Pinpoint the cell where the given text exists, returning its [x, y] midpoint coordinate. 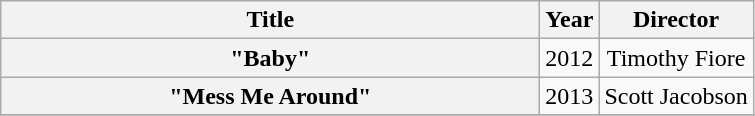
2012 [570, 58]
Timothy Fiore [676, 58]
Director [676, 20]
"Mess Me Around" [270, 96]
Scott Jacobson [676, 96]
Title [270, 20]
"Baby" [270, 58]
2013 [570, 96]
Year [570, 20]
